Return (x, y) of the center of cell containing provided text 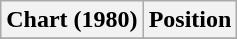
Position (190, 20)
Chart (1980) (72, 20)
